Return the (x, y) coordinate for the center point of the cell that contains the specified text.  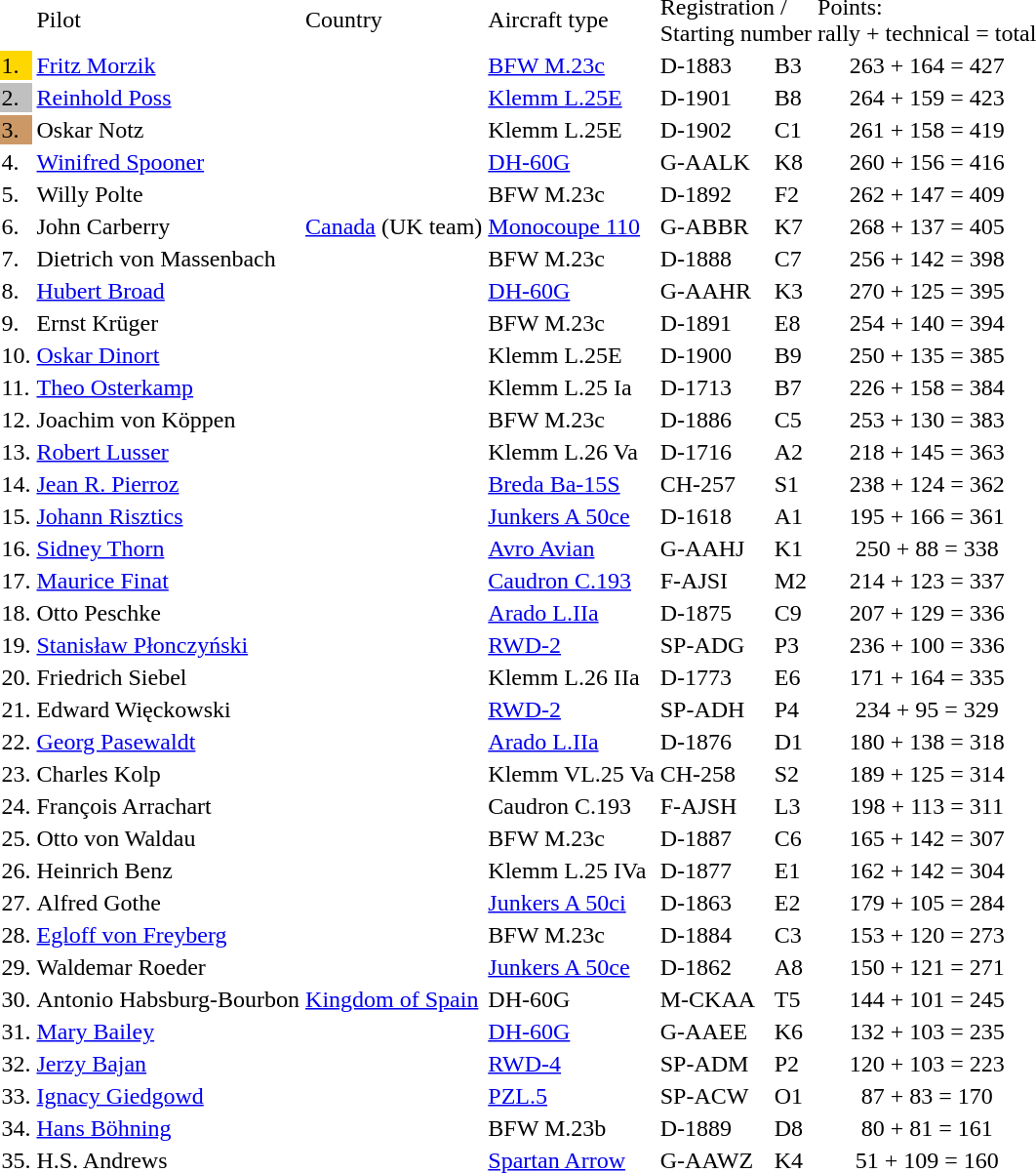
BFW M.23b (572, 1128)
C7 (792, 259)
6. (16, 226)
SP-ADH (714, 709)
Robert Lusser (168, 452)
Oskar Dinort (168, 355)
1. (16, 65)
D1 (792, 742)
SP-ACW (714, 1096)
G-AAHR (714, 291)
Stanisław Płonczyński (168, 645)
K7 (792, 226)
D-1713 (714, 387)
Alfred Gothe (168, 903)
F-AJSH (714, 806)
E2 (792, 903)
S2 (792, 774)
2. (16, 98)
C6 (792, 838)
Klemm VL.25 Va (572, 774)
16. (16, 548)
D-1886 (714, 420)
D8 (792, 1128)
33. (16, 1096)
13. (16, 452)
RWD-4 (572, 1064)
17. (16, 581)
C3 (792, 935)
K3 (792, 291)
Kingdom of Spain (394, 999)
Antonio Habsburg-Bourbon (168, 999)
G-AAHJ (714, 548)
D-1891 (714, 323)
C9 (792, 613)
Johann Risztics (168, 516)
10. (16, 355)
B9 (792, 355)
27. (16, 903)
D-1876 (714, 742)
20. (16, 677)
E6 (792, 677)
22. (16, 742)
M-CKAA (714, 999)
Canada (UK team) (394, 226)
A2 (792, 452)
25. (16, 838)
29. (16, 967)
D-1888 (714, 259)
8. (16, 291)
D-1863 (714, 903)
K8 (792, 162)
4. (16, 162)
18. (16, 613)
Heinrich Benz (168, 870)
Klemm L.25 Ia (572, 387)
Winifred Spooner (168, 162)
D-1618 (714, 516)
D-1773 (714, 677)
L3 (792, 806)
A8 (792, 967)
E8 (792, 323)
G-AAEE (714, 1031)
Mary Bailey (168, 1031)
3. (16, 130)
SP-ADG (714, 645)
D-1883 (714, 65)
D-1716 (714, 452)
G-AALK (714, 162)
Reinhold Poss (168, 98)
P2 (792, 1064)
14. (16, 484)
Sidney Thorn (168, 548)
Maurice Finat (168, 581)
Klemm L.26 IIa (572, 677)
24. (16, 806)
CH-258 (714, 774)
32. (16, 1064)
12. (16, 420)
Jerzy Bajan (168, 1064)
Georg Pasewaldt (168, 742)
John Carberry (168, 226)
11. (16, 387)
D-1875 (714, 613)
F2 (792, 194)
Avro Avian (572, 548)
S1 (792, 484)
Willy Polte (168, 194)
Friedrich Siebel (168, 677)
Klemm L.25 IVa (572, 870)
Fritz Morzik (168, 65)
D-1887 (714, 838)
B7 (792, 387)
23. (16, 774)
Dietrich von Massenbach (168, 259)
19. (16, 645)
15. (16, 516)
9. (16, 323)
K1 (792, 548)
C5 (792, 420)
Jean R. Pierroz (168, 484)
Oskar Notz (168, 130)
CH-257 (714, 484)
P3 (792, 645)
PZL.5 (572, 1096)
26. (16, 870)
28. (16, 935)
D-1877 (714, 870)
D-1902 (714, 130)
Ignacy Giedgowd (168, 1096)
Waldemar Roeder (168, 967)
K6 (792, 1031)
P4 (792, 709)
C1 (792, 130)
Otto von Waldau (168, 838)
G-ABBR (714, 226)
Edward Więckowski (168, 709)
E1 (792, 870)
D-1884 (714, 935)
D-1900 (714, 355)
5. (16, 194)
Junkers A 50ci (572, 903)
Klemm L.26 Va (572, 452)
Hubert Broad (168, 291)
Joachim von Köppen (168, 420)
7. (16, 259)
Charles Kolp (168, 774)
D-1892 (714, 194)
30. (16, 999)
Otto Peschke (168, 613)
François Arrachart (168, 806)
SP-ADM (714, 1064)
Ernst Krüger (168, 323)
M2 (792, 581)
T5 (792, 999)
Theo Osterkamp (168, 387)
Egloff von Freyberg (168, 935)
Hans Böhning (168, 1128)
34. (16, 1128)
F-AJSI (714, 581)
D-1889 (714, 1128)
B3 (792, 65)
Breda Ba-15S (572, 484)
O1 (792, 1096)
D-1862 (714, 967)
D-1901 (714, 98)
21. (16, 709)
B8 (792, 98)
31. (16, 1031)
Monocoupe 110 (572, 226)
A1 (792, 516)
